Find where the given text appears and provide that cell's center as (X, Y) coordinate. 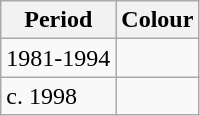
Colour (158, 20)
c. 1998 (58, 96)
Period (58, 20)
1981-1994 (58, 58)
